Provide the (X, Y) coordinate of the cell's center where the given text is located.  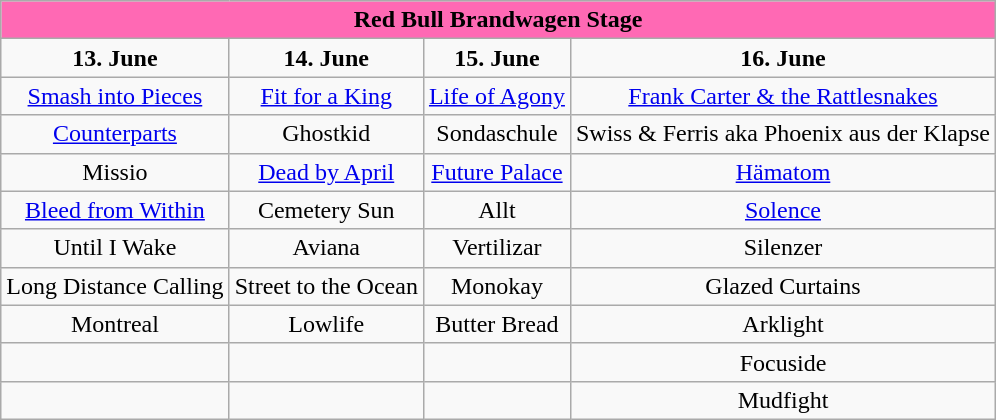
Missio (115, 172)
Future Palace (496, 172)
Vertilizar (496, 248)
Until I Wake (115, 248)
Frank Carter & the Rattlesnakes (782, 96)
Cemetery Sun (326, 210)
13. June (115, 58)
Swiss & Ferris aka Phoenix aus der Klapse (782, 134)
Long Distance Calling (115, 286)
Lowlife (326, 324)
Solence (782, 210)
Red Bull Brandwagen Stage (498, 20)
Silenzer (782, 248)
Glazed Curtains (782, 286)
Life of Agony (496, 96)
Mudfight (782, 400)
Sondaschule (496, 134)
Aviana (326, 248)
14. June (326, 58)
15. June (496, 58)
Counterparts (115, 134)
Bleed from Within (115, 210)
Hämatom (782, 172)
Dead by April (326, 172)
Street to the Ocean (326, 286)
Focuside (782, 362)
Butter Bread (496, 324)
Ghostkid (326, 134)
Fit for a King (326, 96)
Montreal (115, 324)
16. June (782, 58)
Allt (496, 210)
Smash into Pieces (115, 96)
Arklight (782, 324)
Monokay (496, 286)
